Extract the (x, y) coordinate from the center of the cell holding the provided text.  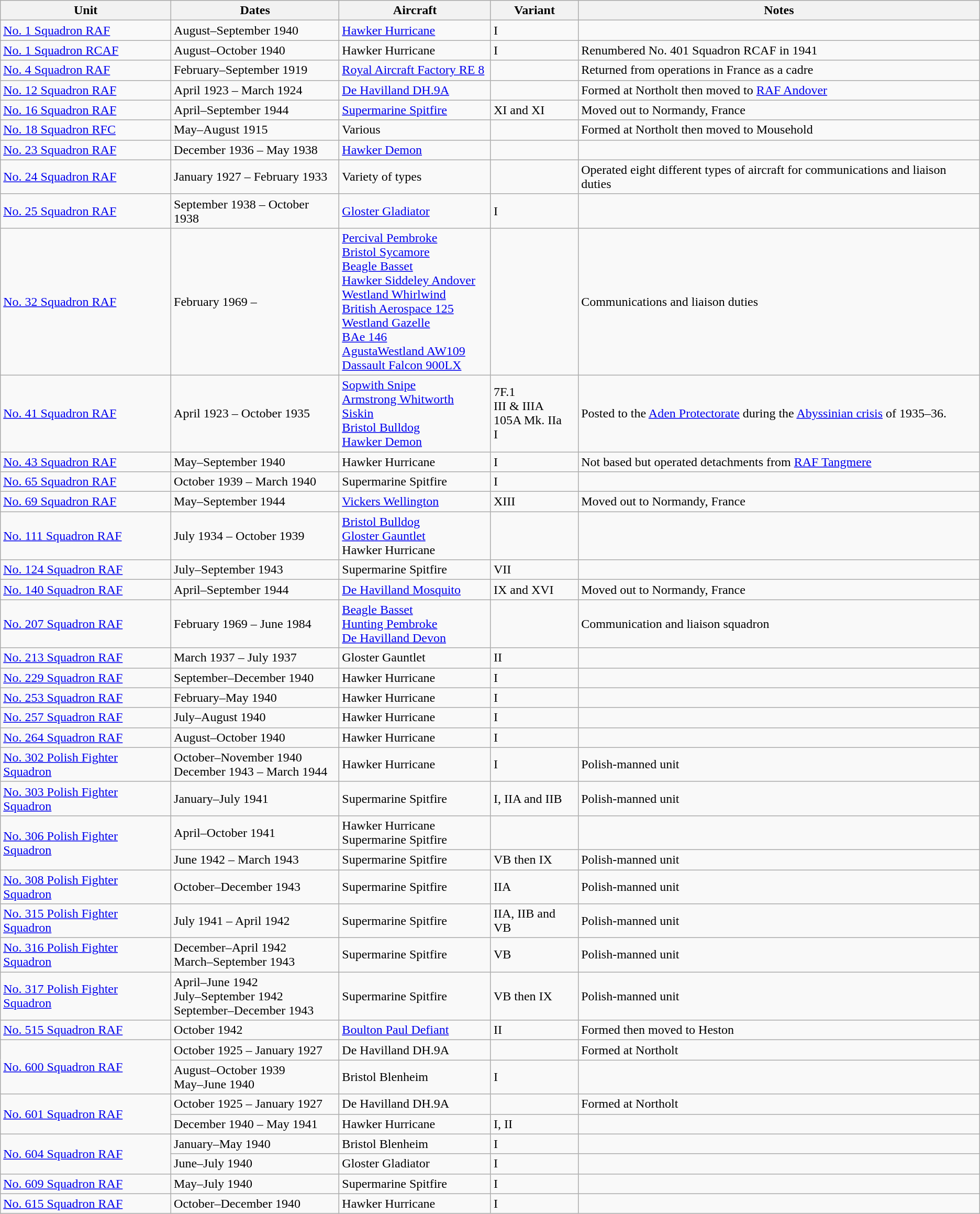
Communication and liaison squadron (779, 624)
No. 41 Squadron RAF (86, 413)
VII (534, 570)
No. 16 Squadron RAF (86, 110)
April–October 1941 (255, 833)
No. 1 Squadron RCAF (86, 50)
No. 207 Squadron RAF (86, 624)
No. 257 Squadron RAF (86, 718)
De Havilland Mosquito (415, 590)
No. 615 Squadron RAF (86, 1204)
No. 65 Squadron RAF (86, 482)
Formed at Northolt then moved to RAF Andover (779, 90)
No. 609 Squadron RAF (86, 1184)
January–July 1941 (255, 798)
April 1923 – October 1935 (255, 413)
No. 229 Squadron RAF (86, 678)
No. 111 Squadron RAF (86, 536)
May–September 1944 (255, 502)
October–December 1943 (255, 886)
October 1939 – March 1940 (255, 482)
Hawker Demon (415, 150)
April–June 1942July–September 1942September–December 1943 (255, 996)
No. 515 Squadron RAF (86, 1030)
No. 264 Squadron RAF (86, 737)
Bristol BulldogGloster GauntletHawker Hurricane (415, 536)
July 1941 – April 1942 (255, 921)
IX and XVI (534, 590)
No. 253 Squadron RAF (86, 698)
No. 315 Polish Fighter Squadron (86, 921)
May–August 1915 (255, 130)
February 1969 – (255, 302)
I, IIA and IIB (534, 798)
December 1936 – May 1938 (255, 150)
February–September 1919 (255, 70)
October 1942 (255, 1030)
No. 317 Polish Fighter Squadron (86, 996)
VB (534, 955)
No. 316 Polish Fighter Squadron (86, 955)
February 1969 – June 1984 (255, 624)
August–October 1939May–June 1940 (255, 1077)
Various (415, 130)
April 1923 – March 1924 (255, 90)
No. 302 Polish Fighter Squadron (86, 765)
Variant (534, 10)
No. 32 Squadron RAF (86, 302)
July–September 1943 (255, 570)
No. 140 Squadron RAF (86, 590)
Gloster Gauntlet (415, 658)
February–May 1940 (255, 698)
May–September 1940 (255, 461)
I, II (534, 1124)
XIII (534, 502)
No. 25 Squadron RAF (86, 211)
October–November 1940December 1943 – March 1944 (255, 765)
No. 69 Squadron RAF (86, 502)
No. 124 Squadron RAF (86, 570)
Operated eight different types of aircraft for communications and liaison duties (779, 177)
August–September 1940 (255, 30)
Dates (255, 10)
June–July 1940 (255, 1164)
Hawker HurricaneSupermarine Spitfire (415, 833)
Not based but operated detachments from RAF Tangmere (779, 461)
No. 18 Squadron RFC (86, 130)
XI and XI (534, 110)
No. 306 Polish Fighter Squadron (86, 842)
IIA (534, 886)
June 1942 – March 1943 (255, 859)
No. 23 Squadron RAF (86, 150)
IIA, IIB and VB (534, 921)
Aircraft (415, 10)
7F.1III & IIIA105A Mk. IIaI (534, 413)
December–April 1942March–September 1943 (255, 955)
No. 303 Polish Fighter Squadron (86, 798)
September–December 1940 (255, 678)
Royal Aircraft Factory RE 8 (415, 70)
No. 308 Polish Fighter Squadron (86, 886)
Formed at Northolt then moved to Mousehold (779, 130)
No. 601 Squadron RAF (86, 1114)
Notes (779, 10)
No. 43 Squadron RAF (86, 461)
Unit (86, 10)
January 1927 – February 1933 (255, 177)
Variety of types (415, 177)
No. 24 Squadron RAF (86, 177)
July 1934 – October 1939 (255, 536)
No. 12 Squadron RAF (86, 90)
July–August 1940 (255, 718)
Communications and liaison duties (779, 302)
Boulton Paul Defiant (415, 1030)
No. 213 Squadron RAF (86, 658)
No. 600 Squadron RAF (86, 1067)
January–May 1940 (255, 1144)
Returned from operations in France as a cadre (779, 70)
Posted to the Aden Protectorate during the Abyssinian crisis of 1935–36. (779, 413)
Sopwith SnipeArmstrong Whitworth SiskinBristol BulldogHawker Demon (415, 413)
May–July 1940 (255, 1184)
Formed then moved to Heston (779, 1030)
Vickers Wellington (415, 502)
December 1940 – May 1941 (255, 1124)
Renumbered No. 401 Squadron RCAF in 1941 (779, 50)
October–December 1940 (255, 1204)
No. 1 Squadron RAF (86, 30)
No. 4 Squadron RAF (86, 70)
September 1938 – October 1938 (255, 211)
Beagle BassetHunting PembrokeDe Havilland Devon (415, 624)
No. 604 Squadron RAF (86, 1154)
March 1937 – July 1937 (255, 658)
